Identify which cell holds the provided text, then report its (x, y) central coordinate. 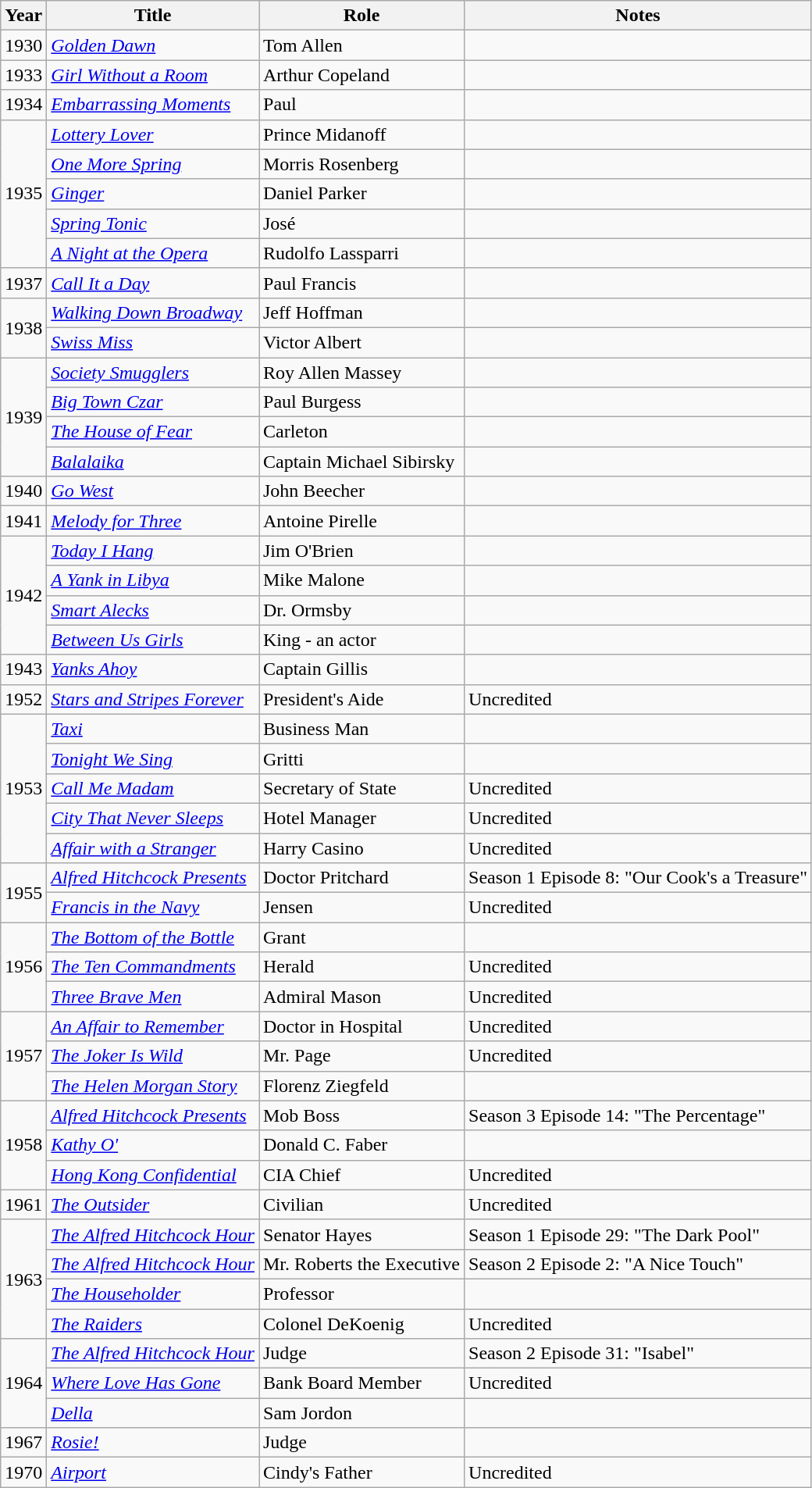
Victor Albert (362, 342)
1941 (23, 521)
One More Spring (153, 164)
Melody for Three (153, 521)
Paul Francis (362, 283)
Bank Board Member (362, 1383)
Where Love Has Gone (153, 1383)
The Ten Commandments (153, 967)
Year (23, 16)
Balalaika (153, 462)
Airport (153, 1472)
A Yank in Libya (153, 580)
The Raiders (153, 1324)
1935 (23, 194)
Smart Alecks (153, 610)
Mike Malone (362, 580)
1957 (23, 1056)
The Helen Morgan Story (153, 1086)
Secretary of State (362, 788)
Tom Allen (362, 45)
Admiral Mason (362, 997)
Season 2 Episode 2: "A Nice Touch" (639, 1264)
An Affair to Remember (153, 1026)
Role (362, 16)
Cindy's Father (362, 1472)
Grant (362, 937)
Gritti (362, 758)
Antoine Pirelle (362, 521)
Prince Midanoff (362, 134)
1933 (23, 75)
Go West (153, 491)
Herald (362, 967)
Doctor Pritchard (362, 878)
Kathy O' (153, 1145)
Mr. Roberts the Executive (362, 1264)
Taxi (153, 729)
Between Us Girls (153, 640)
1934 (23, 105)
CIA Chief (362, 1175)
The Joker Is Wild (153, 1056)
Rudolfo Lassparri (362, 253)
1938 (23, 327)
Harry Casino (362, 847)
1955 (23, 893)
The Outsider (153, 1204)
Della (153, 1413)
1956 (23, 967)
Title (153, 16)
Season 3 Episode 14: "The Percentage" (639, 1115)
Rosie! (153, 1443)
The House of Fear (153, 432)
Morris Rosenberg (362, 164)
Notes (639, 16)
Professor (362, 1294)
Roy Allen Massey (362, 373)
Spring Tonic (153, 223)
1939 (23, 417)
Colonel DeKoenig (362, 1324)
1958 (23, 1145)
Paul Burgess (362, 402)
The Householder (153, 1294)
John Beecher (362, 491)
Tonight We Sing (153, 758)
Affair with a Stranger (153, 847)
Mob Boss (362, 1115)
Francis in the Navy (153, 908)
Donald C. Faber (362, 1145)
Yanks Ahoy (153, 669)
City That Never Sleeps (153, 818)
Doctor in Hospital (362, 1026)
Dr. Ormsby (362, 610)
Senator Hayes (362, 1234)
Business Man (362, 729)
Call It a Day (153, 283)
President's Aide (362, 699)
Girl Without a Room (153, 75)
Jeff Hoffman (362, 312)
Call Me Madam (153, 788)
1952 (23, 699)
Three Brave Men (153, 997)
A Night at the Opera (153, 253)
Embarrassing Moments (153, 105)
Golden Dawn (153, 45)
1967 (23, 1443)
Hong Kong Confidential (153, 1175)
Season 2 Episode 31: "Isabel" (639, 1354)
1930 (23, 45)
1964 (23, 1383)
Stars and Stripes Forever (153, 699)
Arthur Copeland (362, 75)
Season 1 Episode 29: "The Dark Pool" (639, 1234)
Sam Jordon (362, 1413)
Big Town Czar (153, 402)
1961 (23, 1204)
José (362, 223)
Swiss Miss (153, 342)
Civilian (362, 1204)
Captain Gillis (362, 669)
Season 1 Episode 8: "Our Cook's a Treasure" (639, 878)
1963 (23, 1279)
Paul (362, 105)
1943 (23, 669)
Daniel Parker (362, 194)
Jensen (362, 908)
Society Smugglers (153, 373)
Ginger (153, 194)
1940 (23, 491)
Today I Hang (153, 551)
Florenz Ziegfeld (362, 1086)
The Bottom of the Bottle (153, 937)
Carleton (362, 432)
Captain Michael Sibirsky (362, 462)
King - an actor (362, 640)
1937 (23, 283)
Mr. Page (362, 1056)
1942 (23, 595)
Walking Down Broadway (153, 312)
Lottery Lover (153, 134)
1953 (23, 788)
Jim O'Brien (362, 551)
Hotel Manager (362, 818)
1970 (23, 1472)
